Identify which cell holds the provided text, then report its [X, Y] central coordinate. 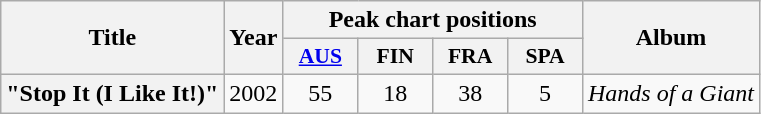
2002 [254, 93]
FRA [470, 57]
FIN [396, 57]
38 [470, 93]
"Stop It (I Like It!)" [112, 93]
Album [670, 38]
SPA [546, 57]
Hands of a Giant [670, 93]
55 [320, 93]
Year [254, 38]
Peak chart positions [433, 20]
5 [546, 93]
AUS [320, 57]
Title [112, 38]
18 [396, 93]
